Return the [X, Y] coordinate for the center point of the cell that contains the specified text.  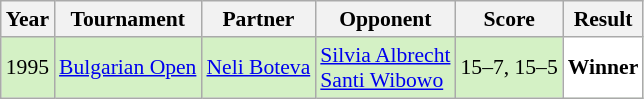
Bulgarian Open [128, 68]
15–7, 15–5 [510, 68]
Year [28, 19]
Score [510, 19]
Neli Boteva [258, 68]
Opponent [385, 19]
Winner [604, 68]
1995 [28, 68]
Silvia Albrecht Santi Wibowo [385, 68]
Result [604, 19]
Partner [258, 19]
Tournament [128, 19]
